Locate the cell with the specified text and output its (X, Y) center coordinate. 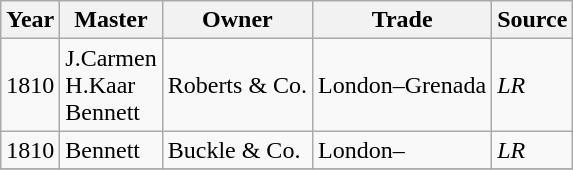
J.CarmenH.KaarBennett (111, 85)
London–Grenada (402, 85)
Master (111, 20)
Year (30, 20)
London– (402, 150)
Trade (402, 20)
Roberts & Co. (237, 85)
Buckle & Co. (237, 150)
Bennett (111, 150)
Owner (237, 20)
Source (532, 20)
